Locate the cell with the specified text and output its [x, y] center coordinate. 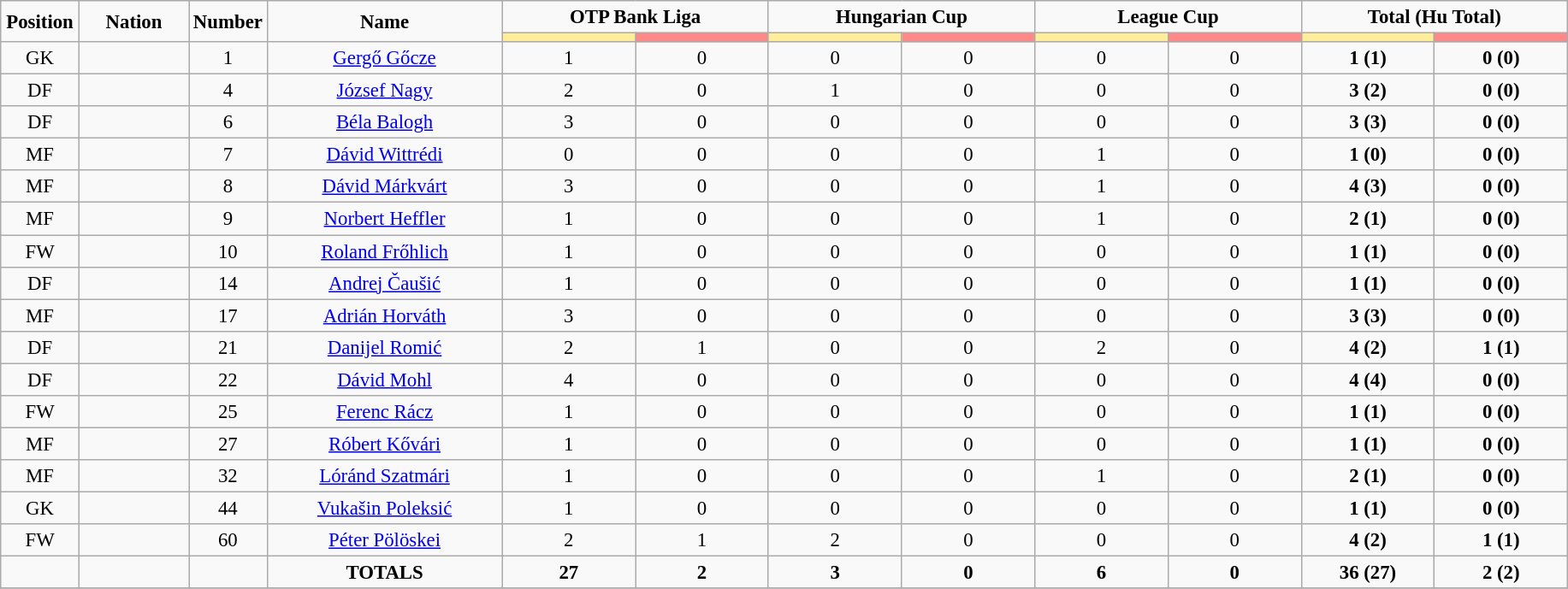
17 [228, 315]
1 (0) [1368, 155]
Number [228, 21]
32 [228, 476]
Gergő Gőcze [385, 58]
Andrej Čaušić [385, 283]
Name [385, 21]
3 (2) [1368, 91]
Position [40, 21]
József Nagy [385, 91]
OTP Bank Liga [635, 17]
Dávid Wittrédi [385, 155]
Ferenc Rácz [385, 412]
Total (Hu Total) [1435, 17]
Danijel Romić [385, 347]
Dávid Mohl [385, 380]
League Cup [1169, 17]
60 [228, 540]
Adrián Horváth [385, 315]
4 (4) [1368, 380]
2 (2) [1501, 573]
10 [228, 251]
8 [228, 187]
Hungarian Cup [902, 17]
Roland Frőhlich [385, 251]
Béla Balogh [385, 122]
Nation [133, 21]
Norbert Heffler [385, 219]
9 [228, 219]
14 [228, 283]
Vukašin Poleksić [385, 508]
25 [228, 412]
TOTALS [385, 573]
Péter Pölöskei [385, 540]
36 (27) [1368, 573]
7 [228, 155]
4 (3) [1368, 187]
Róbert Kővári [385, 444]
44 [228, 508]
21 [228, 347]
Dávid Márkvárt [385, 187]
22 [228, 380]
Lóránd Szatmári [385, 476]
